Return (X, Y) of the center of cell containing provided text 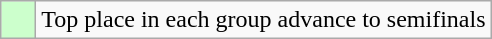
Top place in each group advance to semifinals (264, 20)
